Capture the cell that displays the provided text and extract its [x, y] central coordinate. 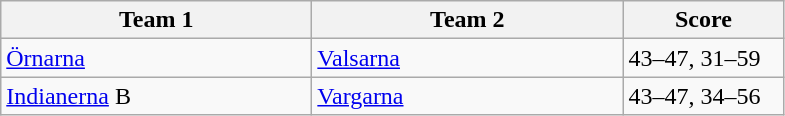
43–47, 34–56 [704, 96]
43–47, 31–59 [704, 58]
Score [704, 20]
Vargarna [468, 96]
Valsarna [468, 58]
Örnarna [156, 58]
Team 1 [156, 20]
Indianerna B [156, 96]
Team 2 [468, 20]
